From the cell containing the given text, extract its center point as [X, Y] coordinate. 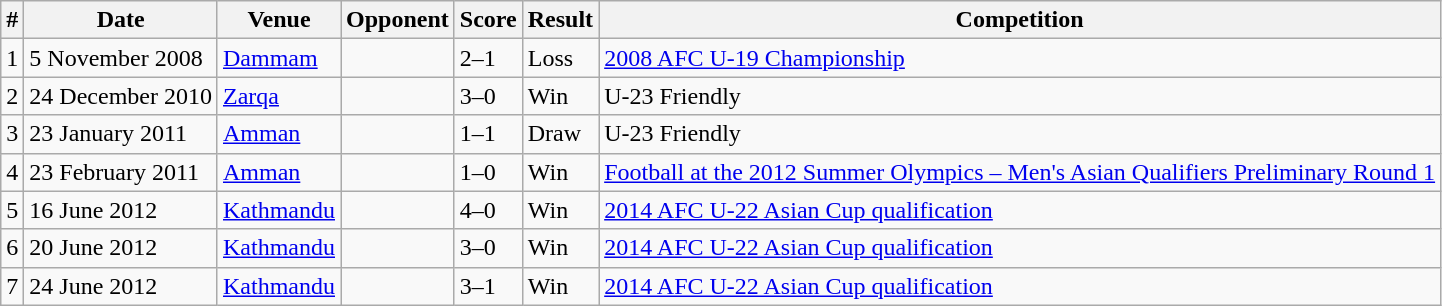
Result [560, 20]
1–1 [488, 134]
6 [12, 248]
23 February 2011 [121, 172]
Date [121, 20]
1–0 [488, 172]
5 November 2008 [121, 58]
20 June 2012 [121, 248]
Football at the 2012 Summer Olympics – Men's Asian Qualifiers Preliminary Round 1 [1020, 172]
1 [12, 58]
Competition [1020, 20]
Zarqa [278, 96]
Score [488, 20]
Loss [560, 58]
4–0 [488, 210]
3–1 [488, 286]
Dammam [278, 58]
# [12, 20]
2008 AFC U-19 Championship [1020, 58]
Draw [560, 134]
4 [12, 172]
24 December 2010 [121, 96]
23 January 2011 [121, 134]
7 [12, 286]
2 [12, 96]
5 [12, 210]
Opponent [398, 20]
24 June 2012 [121, 286]
2–1 [488, 58]
16 June 2012 [121, 210]
3 [12, 134]
Venue [278, 20]
